Locate the cell with the specified text and output its [x, y] center coordinate. 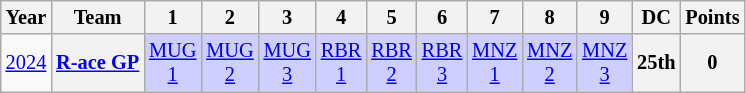
25th [656, 63]
MUG1 [172, 63]
DC [656, 17]
3 [288, 17]
Points [712, 17]
2 [230, 17]
RBR2 [391, 63]
MNZ1 [494, 63]
5 [391, 17]
6 [442, 17]
MNZ2 [550, 63]
R-ace GP [98, 63]
7 [494, 17]
Team [98, 17]
RBR1 [341, 63]
8 [550, 17]
0 [712, 63]
MUG2 [230, 63]
MUG3 [288, 63]
MNZ3 [604, 63]
RBR3 [442, 63]
4 [341, 17]
Year [26, 17]
2024 [26, 63]
9 [604, 17]
1 [172, 17]
